For the text-containing cell, return its midpoint in [X, Y] coordinate format. 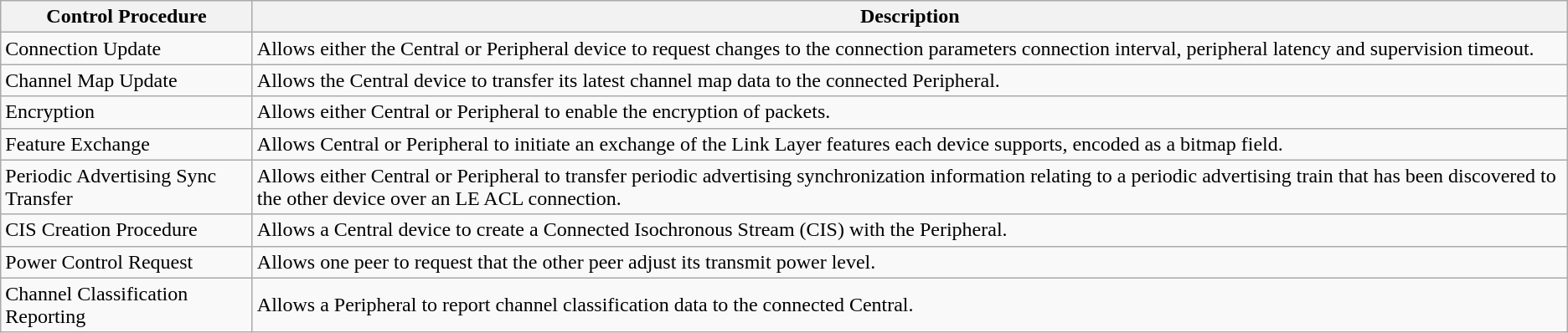
Allows a Peripheral to report channel classification data to the connected Central. [910, 305]
Allows one peer to request that the other peer adjust its transmit power level. [910, 262]
Power Control Request [127, 262]
Allows either Central or Peripheral to enable the encryption of packets. [910, 112]
Allows a Central device to create a Connected Isochronous Stream (CIS) with the Peripheral. [910, 230]
Encryption [127, 112]
Periodic Advertising Sync Transfer [127, 187]
Channel Map Update [127, 80]
Allows Central or Peripheral to initiate an exchange of the Link Layer features each device supports, encoded as a bitmap field. [910, 144]
CIS Creation Procedure [127, 230]
Channel Classification Reporting [127, 305]
Connection Update [127, 49]
Feature Exchange [127, 144]
Description [910, 17]
Control Procedure [127, 17]
Allows the Central device to transfer its latest channel map data to the connected Peripheral. [910, 80]
